Output the [x, y] coordinate of the center of the cell containing the given text.  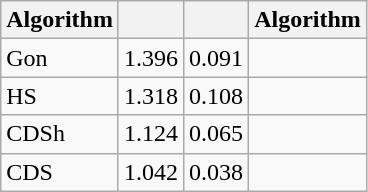
HS [60, 96]
CDSh [60, 134]
Gon [60, 58]
1.124 [150, 134]
1.318 [150, 96]
0.108 [216, 96]
0.065 [216, 134]
1.042 [150, 172]
0.091 [216, 58]
1.396 [150, 58]
CDS [60, 172]
0.038 [216, 172]
